Detect which cell encompasses the target text, then output its (X, Y) center coordinate. 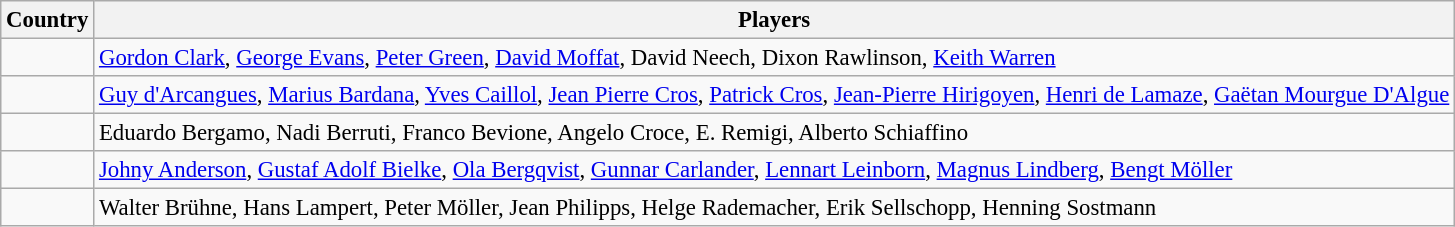
Players (774, 20)
Eduardo Bergamo, Nadi Berruti, Franco Bevione, Angelo Croce, E. Remigi, Alberto Schiaffino (774, 133)
Guy d'Arcangues, Marius Bardana, Yves Caillol, Jean Pierre Cros, Patrick Cros, Jean-Pierre Hirigoyen, Henri de Lamaze, Gaëtan Mourgue D'Algue (774, 95)
Country (48, 20)
Johny Anderson, Gustaf Adolf Bielke, Ola Bergqvist, Gunnar Carlander, Lennart Leinborn, Magnus Lindberg, Bengt Möller (774, 170)
Walter Brühne, Hans Lampert, Peter Möller, Jean Philipps, Helge Rademacher, Erik Sellschopp, Henning Sostmann (774, 208)
Gordon Clark, George Evans, Peter Green, David Moffat, David Neech, Dixon Rawlinson, Keith Warren (774, 58)
